Return (x, y) of the center of cell containing provided text 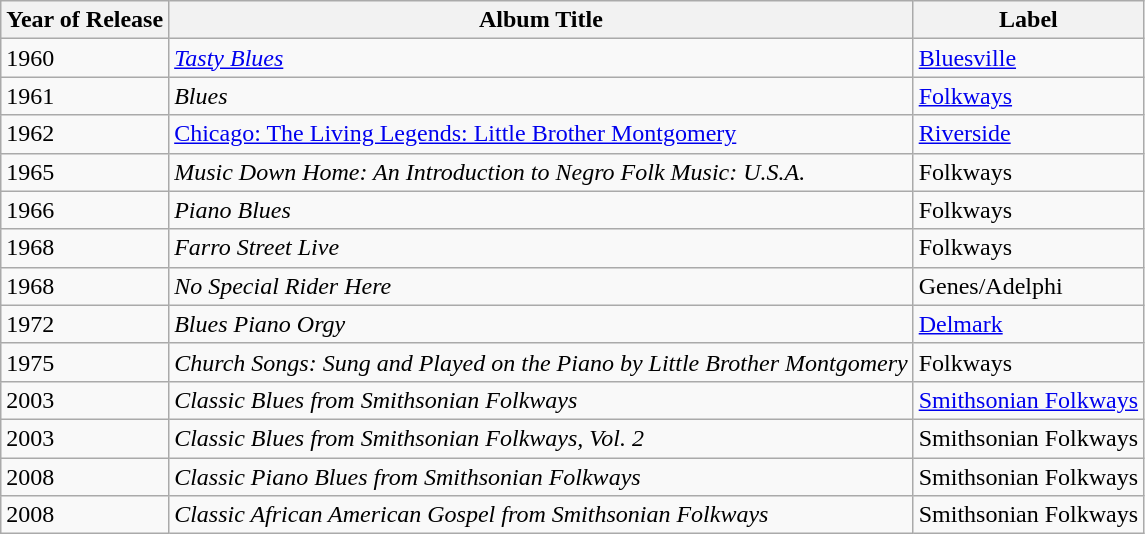
Chicago: The Living Legends: Little Brother Montgomery (542, 134)
Year of Release (85, 20)
Classic African American Gospel from Smithsonian Folkways (542, 515)
1962 (85, 134)
Album Title (542, 20)
Church Songs: Sung and Played on the Piano by Little Brother Montgomery (542, 362)
1966 (85, 210)
Bluesville (1028, 58)
Blues (542, 96)
Tasty Blues (542, 58)
Classic Piano Blues from Smithsonian Folkways (542, 477)
Label (1028, 20)
Riverside (1028, 134)
Classic Blues from Smithsonian Folkways (542, 400)
1975 (85, 362)
Music Down Home: An Introduction to Negro Folk Music: U.S.A. (542, 172)
Delmark (1028, 324)
Piano Blues (542, 210)
1961 (85, 96)
1965 (85, 172)
No Special Rider Here (542, 286)
Classic Blues from Smithsonian Folkways, Vol. 2 (542, 438)
Genes/Adelphi (1028, 286)
1960 (85, 58)
1972 (85, 324)
Farro Street Live (542, 248)
Blues Piano Orgy (542, 324)
